Locate the cell with the specified text and output its [x, y] center coordinate. 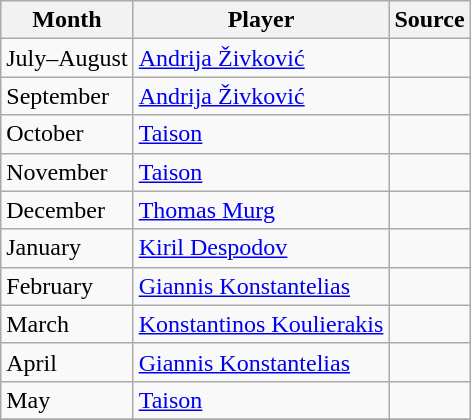
July–August [67, 58]
Month [67, 20]
Kiril Despodov [261, 248]
February [67, 286]
January [67, 248]
Konstantinos Koulierakis [261, 324]
Source [430, 20]
December [67, 210]
Player [261, 20]
November [67, 172]
April [67, 362]
March [67, 324]
October [67, 134]
May [67, 400]
Thomas Murg [261, 210]
September [67, 96]
